Locate the cell with the specified text and output its [X, Y] center coordinate. 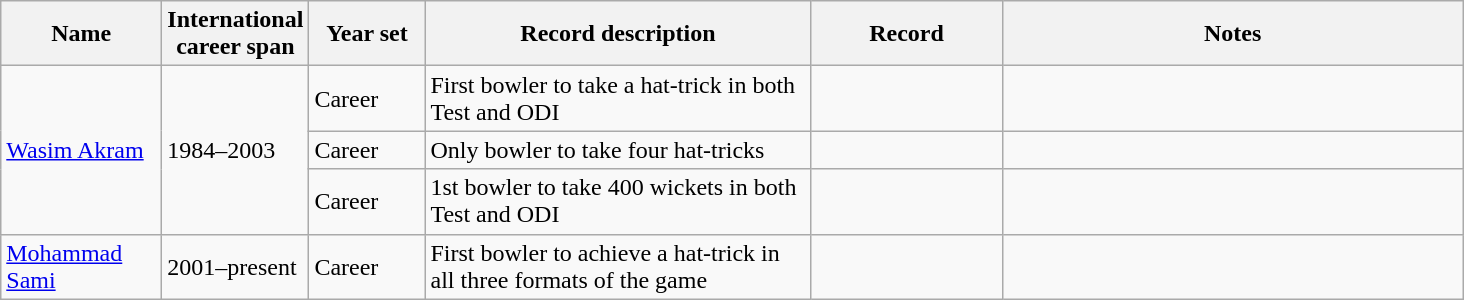
1st bowler to take 400 wickets in both Test and ODI [618, 202]
Name [82, 34]
Record description [618, 34]
Year set [367, 34]
First bowler to take a hat-trick in both Test and ODI [618, 98]
Mohammad Sami [82, 266]
First bowler to achieve a hat-trick in all three formats of the game [618, 266]
2001–present [236, 266]
International career span [236, 34]
1984–2003 [236, 150]
Wasim Akram [82, 150]
Notes [1232, 34]
Record [906, 34]
Only bowler to take four hat-tricks [618, 150]
